Return [x, y] of the center of cell containing provided text 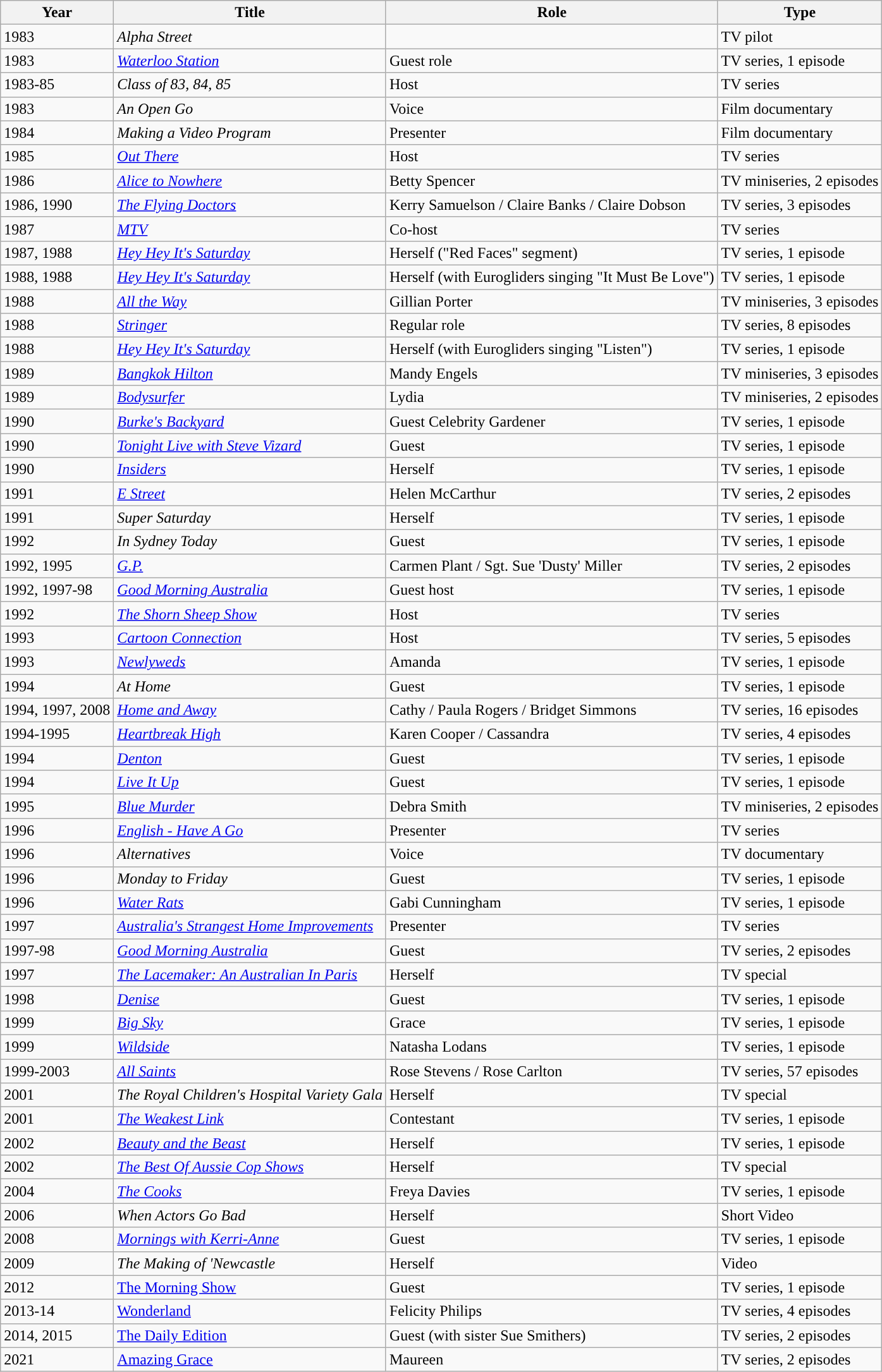
The Weakest Link [250, 1119]
The Morning Show [250, 1287]
TV documentary [800, 854]
Short Video [800, 1215]
Video [800, 1263]
1987, 1988 [57, 253]
TV pilot [800, 37]
Alice to Nowhere [250, 181]
Type [800, 13]
Newlyweds [250, 662]
Home and Away [250, 710]
Alpha Street [250, 37]
1984 [57, 133]
MTV [250, 229]
Gabi Cunningham [551, 902]
The Shorn Sheep Show [250, 614]
When Actors Go Bad [250, 1215]
Maureen [551, 1359]
Herself (with Eurogliders singing "It Must Be Love") [551, 277]
E Street [250, 494]
2004 [57, 1191]
Debra Smith [551, 806]
Making a Video Program [250, 133]
The Flying Doctors [250, 205]
Wonderland [250, 1311]
Monday to Friday [250, 878]
Water Rats [250, 902]
Guest Celebrity Gardener [551, 422]
The Daily Edition [250, 1335]
Helen McCarthur [551, 494]
TV series, 8 episodes [800, 325]
At Home [250, 686]
Title [250, 13]
Regular role [551, 325]
Natasha Lodans [551, 1047]
TV series, 5 episodes [800, 638]
The Making of 'Newcastle [250, 1263]
Freya Davies [551, 1191]
Guest (with sister Sue Smithers) [551, 1335]
TV series, 16 episodes [800, 710]
2008 [57, 1239]
Guest host [551, 590]
Betty Spencer [551, 181]
Big Sky [250, 1023]
1985 [57, 157]
The Lacemaker: An Australian In Paris [250, 974]
1995 [57, 806]
Mandy Engels [551, 373]
1999-2003 [57, 1071]
Kerry Samuelson / Claire Banks / Claire Dobson [551, 205]
In Sydney Today [250, 542]
1983-85 [57, 85]
Amazing Grace [250, 1359]
Contestant [551, 1119]
Wildside [250, 1047]
1998 [57, 999]
Class of 83, 84, 85 [250, 85]
1986, 1990 [57, 205]
Australia's Strangest Home Improvements [250, 926]
Denton [250, 758]
2006 [57, 1215]
Herself ("Red Faces" segment) [551, 253]
The Best Of Aussie Cop Shows [250, 1167]
Karen Cooper / Cassandra [551, 734]
TV series, 57 episodes [800, 1071]
G.P. [250, 566]
Cartoon Connection [250, 638]
2009 [57, 1263]
2013-14 [57, 1311]
Blue Murder [250, 806]
Burke's Backyard [250, 422]
Co-host [551, 229]
All the Way [250, 301]
1992, 1995 [57, 566]
Waterloo Station [250, 61]
1997-98 [57, 950]
Insiders [250, 470]
2014, 2015 [57, 1335]
Stringer [250, 325]
English - Have A Go [250, 830]
Lydia [551, 398]
Out There [250, 157]
Denise [250, 999]
1988, 1988 [57, 277]
Role [551, 13]
1986 [57, 181]
Carmen Plant / Sgt. Sue 'Dusty' Miller [551, 566]
Live It Up [250, 782]
Bangkok Hilton [250, 373]
Rose Stevens / Rose Carlton [551, 1071]
Year [57, 13]
2012 [57, 1287]
Amanda [551, 662]
Gillian Porter [551, 301]
1992, 1997-98 [57, 590]
Alternatives [250, 854]
Cathy / Paula Rogers / Bridget Simmons [551, 710]
All Saints [250, 1071]
Tonight Live with Steve Vizard [250, 446]
Heartbreak High [250, 734]
An Open Go [250, 109]
Herself (with Eurogliders singing "Listen") [551, 349]
Guest role [551, 61]
1987 [57, 229]
Mornings with Kerri-Anne [250, 1239]
TV series, 3 episodes [800, 205]
Bodysurfer [250, 398]
Felicity Philips [551, 1311]
The Cooks [250, 1191]
The Royal Children's Hospital Variety Gala [250, 1095]
Super Saturday [250, 518]
1994-1995 [57, 734]
2021 [57, 1359]
Grace [551, 1023]
1994, 1997, 2008 [57, 710]
Beauty and the Beast [250, 1143]
